Find where the given text appears and provide that cell's center as [x, y] coordinate. 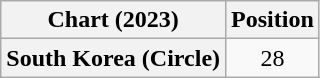
Chart (2023) [114, 20]
28 [273, 58]
South Korea (Circle) [114, 58]
Position [273, 20]
